Detect which cell encompasses the target text, then output its [X, Y] center coordinate. 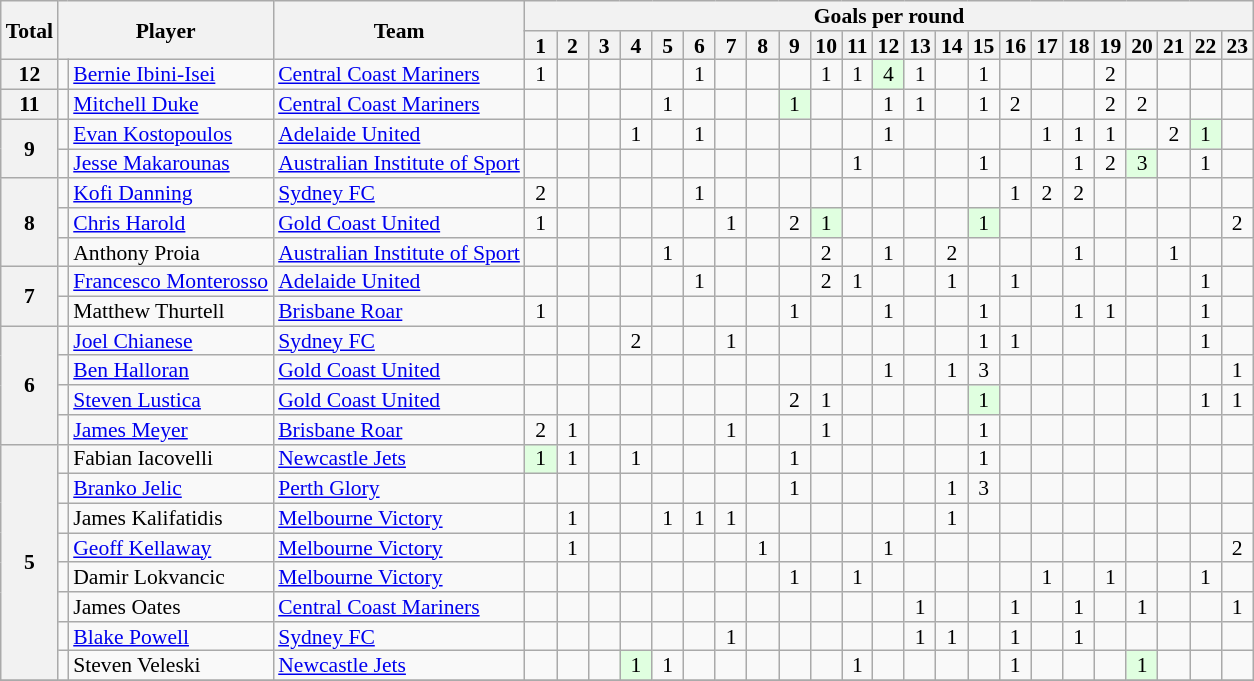
James Meyer [170, 430]
Player [166, 30]
James Oates [170, 607]
Fabian Iacovelli [170, 459]
James Kalifatidis [170, 519]
Geoff Kellaway [170, 548]
Ben Halloran [170, 371]
Chris Harold [170, 223]
Evan Kostopoulos [170, 134]
Goals per round [889, 16]
23 [1237, 46]
Steven Lustica [170, 400]
20 [1142, 46]
14 [952, 46]
19 [1111, 46]
Anthony Proia [170, 253]
21 [1174, 46]
15 [984, 46]
Blake Powell [170, 637]
13 [920, 46]
16 [1015, 46]
Damir Lokvancic [170, 578]
Kofi Danning [170, 193]
Perth Glory [399, 489]
10 [826, 46]
Joel Chianese [170, 341]
Branko Jelic [170, 489]
Bernie Ibini-Isei [170, 75]
17 [1047, 46]
Francesco Monterosso [170, 282]
22 [1206, 46]
Total [30, 30]
Mitchell Duke [170, 105]
Steven Veleski [170, 666]
18 [1079, 46]
Matthew Thurtell [170, 312]
Team [399, 30]
Jesse Makarounas [170, 164]
